Provide the (x, y) coordinate of the cell's center where the given text is located.  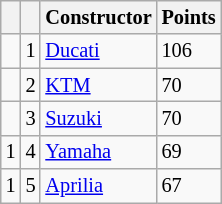
Yamaha (98, 152)
106 (189, 51)
Aprilia (98, 186)
69 (189, 152)
4 (31, 152)
2 (31, 85)
5 (31, 186)
Suzuki (98, 118)
Points (189, 17)
Constructor (98, 17)
KTM (98, 85)
3 (31, 118)
67 (189, 186)
Ducati (98, 51)
